For the text-containing cell, return its midpoint in [X, Y] coordinate format. 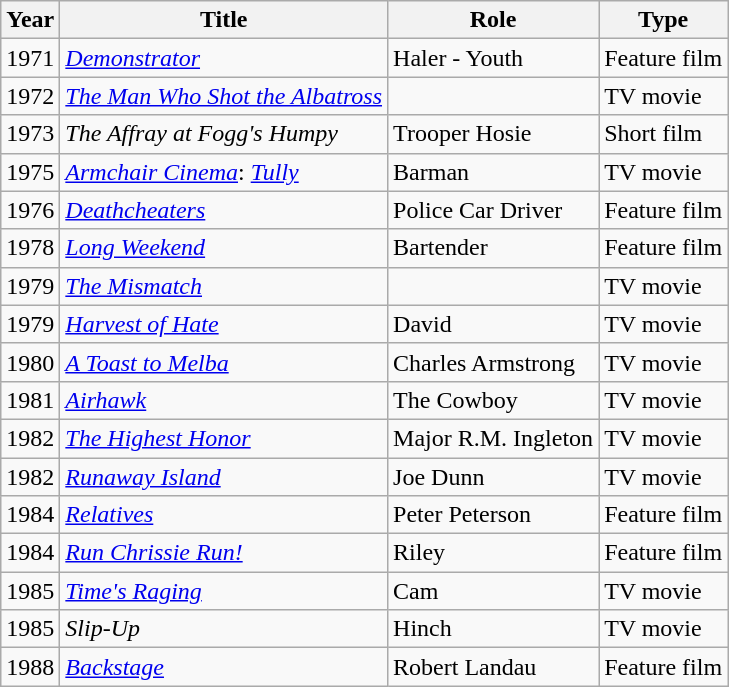
1980 [30, 362]
Demonstrator [224, 58]
1976 [30, 210]
Long Weekend [224, 248]
Harvest of Hate [224, 324]
Time's Raging [224, 591]
Bartender [494, 248]
A Toast to Melba [224, 362]
The Affray at Fogg's Humpy [224, 134]
1973 [30, 134]
1972 [30, 96]
The Highest Honor [224, 438]
Barman [494, 172]
Backstage [224, 667]
Role [494, 20]
Short film [664, 134]
The Mismatch [224, 286]
Riley [494, 553]
David [494, 324]
The Man Who Shot the Albatross [224, 96]
1981 [30, 400]
Deathcheaters [224, 210]
Armchair Cinema: Tully [224, 172]
Charles Armstrong [494, 362]
Major R.M. Ingleton [494, 438]
The Cowboy [494, 400]
Run Chrissie Run! [224, 553]
Peter Peterson [494, 515]
Airhawk [224, 400]
Joe Dunn [494, 477]
Haler - Youth [494, 58]
Police Car Driver [494, 210]
Year [30, 20]
1975 [30, 172]
Relatives [224, 515]
Trooper Hosie [494, 134]
Title [224, 20]
Cam [494, 591]
Type [664, 20]
1988 [30, 667]
Robert Landau [494, 667]
1971 [30, 58]
Hinch [494, 629]
Slip-Up [224, 629]
Runaway Island [224, 477]
1978 [30, 248]
